Output the [x, y] coordinate of the center of the cell containing the given text.  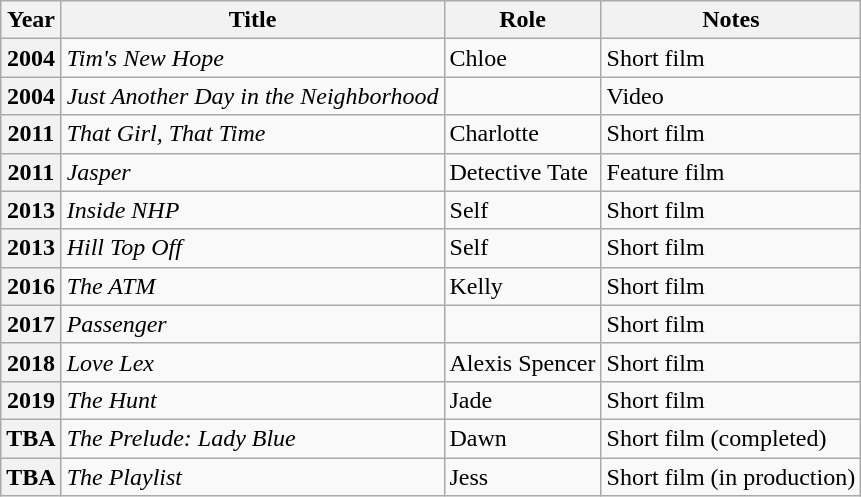
Dawn [522, 438]
Short film (completed) [731, 438]
Jade [522, 400]
Chloe [522, 58]
Year [31, 20]
2019 [31, 400]
Notes [731, 20]
Inside NHP [252, 210]
Jess [522, 477]
The ATM [252, 286]
That Girl, That Time [252, 134]
Kelly [522, 286]
Role [522, 20]
Detective Tate [522, 172]
Short film (in production) [731, 477]
Video [731, 96]
Feature film [731, 172]
Alexis Spencer [522, 362]
Love Lex [252, 362]
The Prelude: Lady Blue [252, 438]
Charlotte [522, 134]
Tim's New Hope [252, 58]
Just Another Day in the Neighborhood [252, 96]
Title [252, 20]
Passenger [252, 324]
2017 [31, 324]
The Hunt [252, 400]
2016 [31, 286]
Hill Top Off [252, 248]
2018 [31, 362]
Jasper [252, 172]
The Playlist [252, 477]
